Identify which cell holds the provided text, then report its (X, Y) central coordinate. 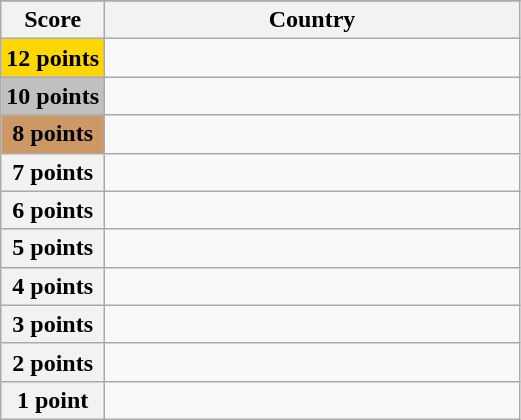
12 points (53, 58)
4 points (53, 286)
8 points (53, 134)
6 points (53, 210)
10 points (53, 96)
Country (312, 20)
2 points (53, 362)
3 points (53, 324)
7 points (53, 172)
1 point (53, 400)
Score (53, 20)
5 points (53, 248)
